Scan for the cell matching the given text and deliver its [x, y] coordinate at center. 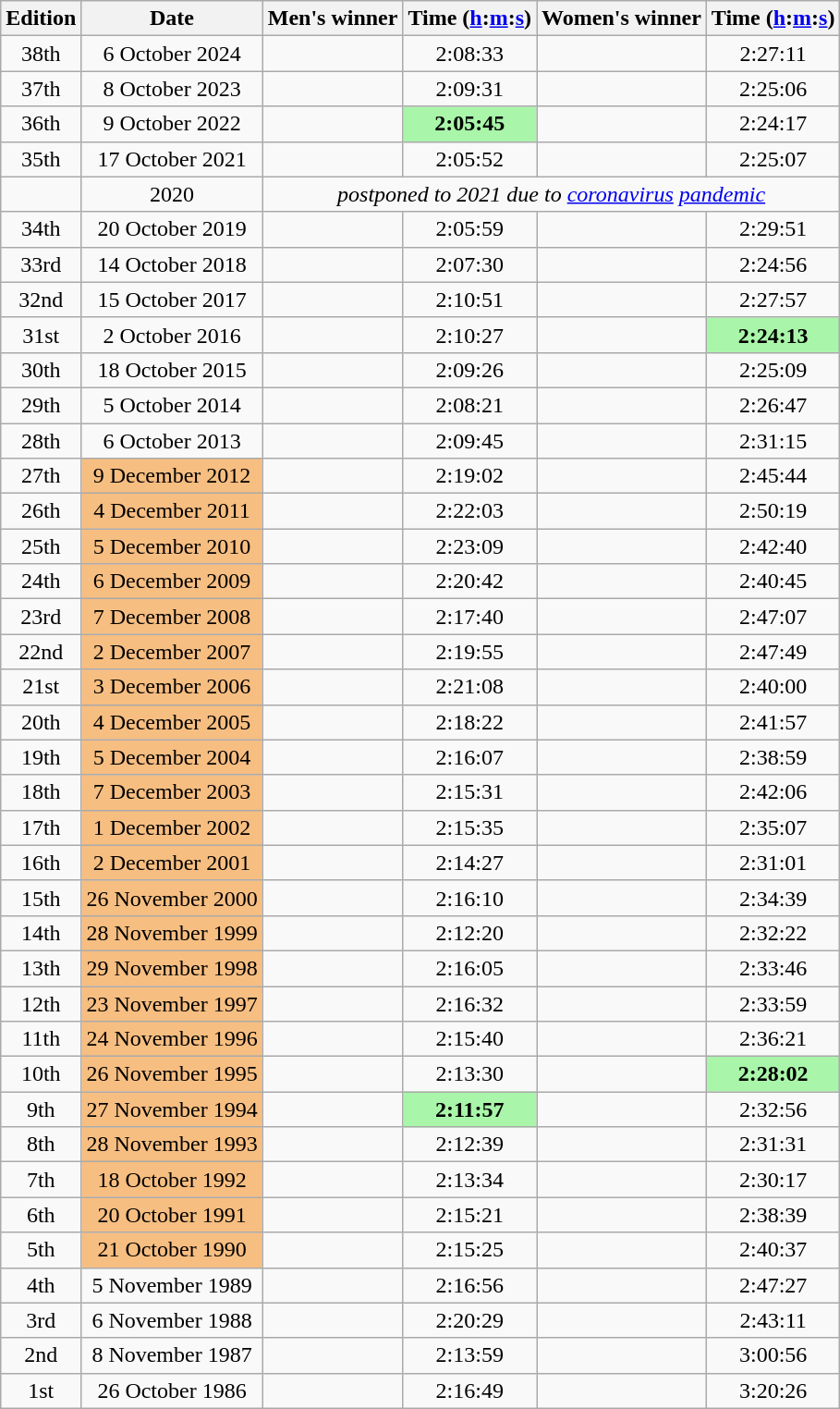
2:16:49 [469, 1391]
2:14:27 [469, 863]
2:38:59 [773, 757]
2:20:42 [469, 582]
20th [41, 722]
7 December 2008 [172, 617]
17th [41, 827]
2:47:49 [773, 652]
26 November 1995 [172, 1074]
35th [41, 159]
2:22:03 [469, 511]
8 October 2023 [172, 89]
2020 [172, 194]
11th [41, 1039]
Date [172, 18]
2:15:21 [469, 1215]
24 November 1996 [172, 1039]
4 December 2005 [172, 722]
33rd [41, 264]
Men's winner [333, 18]
23rd [41, 617]
2 October 2016 [172, 335]
2:41:57 [773, 722]
7th [41, 1180]
22nd [41, 652]
2:17:40 [469, 617]
6 November 1988 [172, 1320]
2:43:11 [773, 1320]
2:09:45 [469, 441]
20 October 2019 [172, 229]
1st [41, 1391]
5 November 1989 [172, 1285]
2:30:17 [773, 1180]
3:20:26 [773, 1391]
2:16:32 [469, 1003]
2:13:59 [469, 1355]
2:38:39 [773, 1215]
postponed to 2021 due to coronavirus pandemic [551, 194]
18 October 2015 [172, 370]
2:08:33 [469, 54]
6 December 2009 [172, 582]
5 December 2004 [172, 757]
2:40:37 [773, 1250]
18 October 1992 [172, 1180]
2:16:07 [469, 757]
2:31:15 [773, 441]
2:19:02 [469, 476]
2:36:21 [773, 1039]
26 October 1986 [172, 1391]
8th [41, 1145]
2:18:22 [469, 722]
2:24:17 [773, 124]
3 December 2006 [172, 687]
10th [41, 1074]
18th [41, 792]
2:11:57 [469, 1109]
2:12:20 [469, 933]
2:23:09 [469, 546]
4 December 2011 [172, 511]
2:08:21 [469, 405]
31st [41, 335]
9 December 2012 [172, 476]
37th [41, 89]
2:24:13 [773, 335]
2:28:02 [773, 1074]
2:05:52 [469, 159]
26 November 2000 [172, 898]
3rd [41, 1320]
29 November 1998 [172, 968]
2:16:05 [469, 968]
32nd [41, 300]
27th [41, 476]
28 November 1993 [172, 1145]
2 December 2007 [172, 652]
2:05:45 [469, 124]
20 October 1991 [172, 1215]
2:09:26 [469, 370]
7 December 2003 [172, 792]
8 November 1987 [172, 1355]
2:15:40 [469, 1039]
2:33:46 [773, 968]
2:10:27 [469, 335]
2:47:27 [773, 1285]
5 October 2014 [172, 405]
6 October 2024 [172, 54]
2:32:56 [773, 1109]
2:13:34 [469, 1180]
9 October 2022 [172, 124]
2:15:31 [469, 792]
27 November 1994 [172, 1109]
26th [41, 511]
2:32:22 [773, 933]
21 October 1990 [172, 1250]
30th [41, 370]
28th [41, 441]
2:15:35 [469, 827]
2:34:39 [773, 898]
38th [41, 54]
6th [41, 1215]
2:35:07 [773, 827]
2:47:07 [773, 617]
2:25:07 [773, 159]
2:15:25 [469, 1250]
2:42:40 [773, 546]
5 December 2010 [172, 546]
2:25:09 [773, 370]
2:21:08 [469, 687]
15 October 2017 [172, 300]
Edition [41, 18]
19th [41, 757]
2:09:31 [469, 89]
2:20:29 [469, 1320]
2:40:00 [773, 687]
2:42:06 [773, 792]
17 October 2021 [172, 159]
2 December 2001 [172, 863]
29th [41, 405]
2:31:31 [773, 1145]
2:33:59 [773, 1003]
14th [41, 933]
2:19:55 [469, 652]
2nd [41, 1355]
2:07:30 [469, 264]
2:31:01 [773, 863]
23 November 1997 [172, 1003]
34th [41, 229]
Women's winner [622, 18]
16th [41, 863]
5th [41, 1250]
2:12:39 [469, 1145]
2:16:10 [469, 898]
2:27:57 [773, 300]
21st [41, 687]
6 October 2013 [172, 441]
2:25:06 [773, 89]
13th [41, 968]
2:29:51 [773, 229]
36th [41, 124]
2:45:44 [773, 476]
9th [41, 1109]
2:40:45 [773, 582]
14 October 2018 [172, 264]
3:00:56 [773, 1355]
2:27:11 [773, 54]
2:13:30 [469, 1074]
2:05:59 [469, 229]
2:24:56 [773, 264]
15th [41, 898]
2:10:51 [469, 300]
28 November 1999 [172, 933]
4th [41, 1285]
12th [41, 1003]
25th [41, 546]
24th [41, 582]
2:26:47 [773, 405]
1 December 2002 [172, 827]
2:50:19 [773, 511]
2:16:56 [469, 1285]
